Locate the cell with the specified text and output its (x, y) center coordinate. 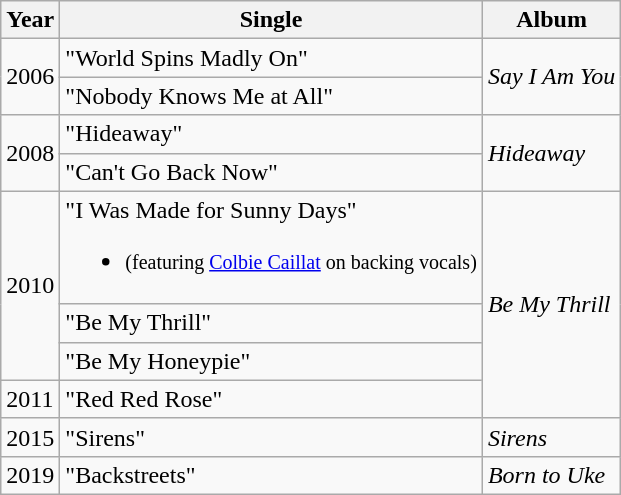
Single (272, 20)
"Nobody Knows Me at All" (272, 96)
Hideaway (551, 153)
"Hideaway" (272, 134)
2010 (30, 286)
"I Was Made for Sunny Days"(featuring Colbie Caillat on backing vocals) (272, 248)
Be My Thrill (551, 304)
Album (551, 20)
2015 (30, 437)
"Be My Thrill" (272, 323)
Born to Uke (551, 475)
"Backstreets" (272, 475)
"Be My Honeypie" (272, 361)
Sirens (551, 437)
"Sirens" (272, 437)
Say I Am You (551, 77)
"Can't Go Back Now" (272, 172)
Year (30, 20)
2011 (30, 399)
"Red Red Rose" (272, 399)
2006 (30, 77)
2019 (30, 475)
"World Spins Madly On" (272, 58)
2008 (30, 153)
